From the cell containing the given text, extract its center point as [X, Y] coordinate. 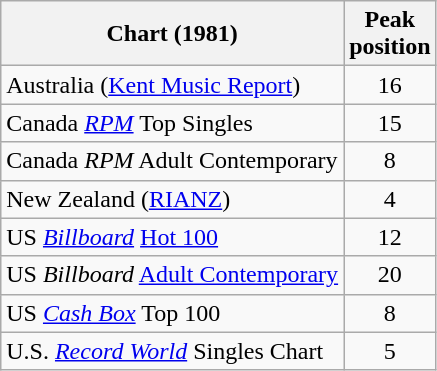
U.S. Record World Singles Chart [172, 351]
16 [390, 85]
4 [390, 199]
US Billboard Hot 100 [172, 237]
US Cash Box Top 100 [172, 313]
US Billboard Adult Contemporary [172, 275]
15 [390, 123]
12 [390, 237]
Canada RPM Adult Contemporary [172, 161]
20 [390, 275]
Peakposition [390, 34]
New Zealand (RIANZ) [172, 199]
Chart (1981) [172, 34]
Australia (Kent Music Report) [172, 85]
5 [390, 351]
Canada RPM Top Singles [172, 123]
